For the text-containing cell, return its midpoint in [X, Y] coordinate format. 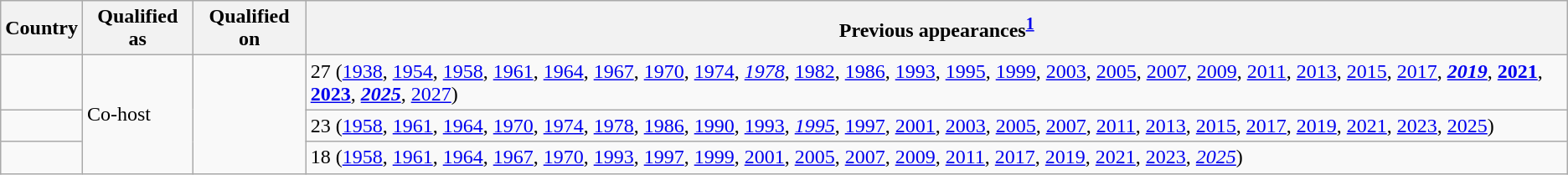
Co-host [137, 114]
23 (1958, 1961, 1964, 1970, 1974, 1978, 1986, 1990, 1993, 1995, 1997, 2001, 2003, 2005, 2007, 2011, 2013, 2015, 2017, 2019, 2021, 2023, 2025) [936, 126]
Previous appearances1 [936, 28]
Qualified on [250, 28]
Country [42, 28]
18 (1958, 1961, 1964, 1967, 1970, 1993, 1997, 1999, 2001, 2005, 2007, 2009, 2011, 2017, 2019, 2021, 2023, 2025) [936, 157]
Qualified as [137, 28]
